Identify which cell holds the provided text, then report its (x, y) central coordinate. 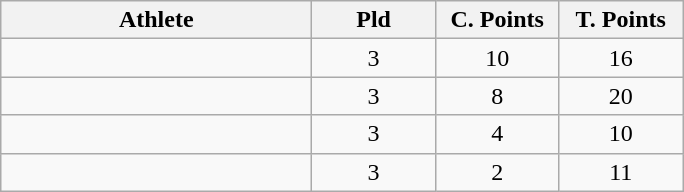
T. Points (621, 20)
20 (621, 96)
Pld (374, 20)
4 (497, 134)
16 (621, 58)
2 (497, 172)
8 (497, 96)
Athlete (156, 20)
11 (621, 172)
C. Points (497, 20)
